Locate the cell with the specified text and output its [X, Y] center coordinate. 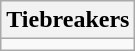
Tiebreakers [68, 20]
